From the cell containing the given text, extract its center point as (x, y) coordinate. 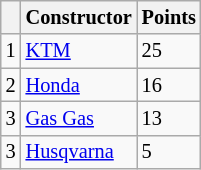
16 (169, 85)
Constructor (79, 17)
13 (169, 118)
1 (11, 51)
Husqvarna (79, 152)
Honda (79, 85)
5 (169, 152)
25 (169, 51)
2 (11, 85)
Points (169, 17)
KTM (79, 51)
Gas Gas (79, 118)
